Scan for the cell matching the given text and deliver its [x, y] coordinate at center. 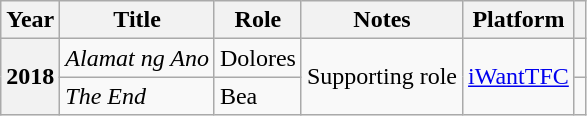
2018 [30, 77]
iWantTFC [519, 77]
Supporting role [382, 77]
Alamat ng Ano [138, 58]
Dolores [258, 58]
Notes [382, 20]
Year [30, 20]
Role [258, 20]
Platform [519, 20]
The End [138, 96]
Title [138, 20]
Bea [258, 96]
